From the cell containing the given text, extract its center point as (X, Y) coordinate. 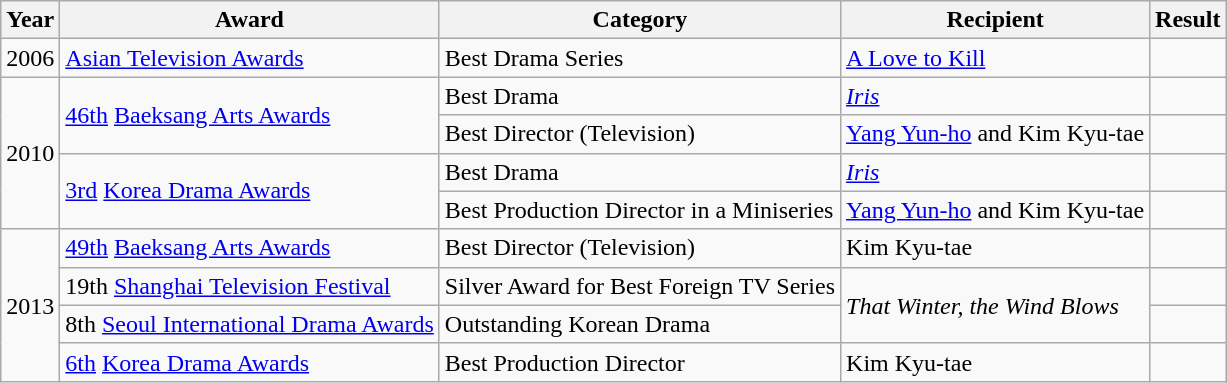
Outstanding Korean Drama (640, 324)
6th Korea Drama Awards (250, 362)
Best Production Director (640, 362)
19th Shanghai Television Festival (250, 286)
2006 (30, 58)
49th Baeksang Arts Awards (250, 248)
Result (1188, 20)
Award (250, 20)
Asian Television Awards (250, 58)
That Winter, the Wind Blows (996, 305)
Recipient (996, 20)
Silver Award for Best Foreign TV Series (640, 286)
46th Baeksang Arts Awards (250, 115)
Best Production Director in a Miniseries (640, 210)
A Love to Kill (996, 58)
Year (30, 20)
8th Seoul International Drama Awards (250, 324)
2013 (30, 305)
2010 (30, 153)
3rd Korea Drama Awards (250, 191)
Category (640, 20)
Best Drama Series (640, 58)
